Detect which cell encompasses the target text, then output its [x, y] center coordinate. 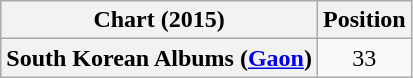
Chart (2015) [160, 20]
South Korean Albums (Gaon) [160, 58]
33 [364, 58]
Position [364, 20]
